Output the (X, Y) coordinate of the center of the cell containing the given text.  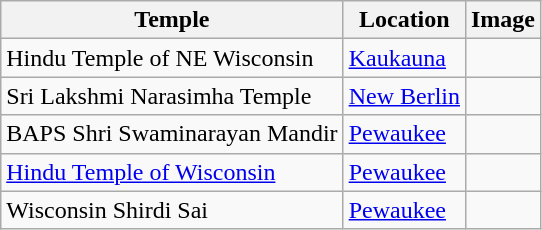
Kaukauna (404, 58)
New Berlin (404, 96)
Temple (172, 20)
Sri Lakshmi Narasimha Temple (172, 96)
Hindu Temple of Wisconsin (172, 172)
Image (502, 20)
Location (404, 20)
BAPS Shri Swaminarayan Mandir (172, 134)
Hindu Temple of NE Wisconsin (172, 58)
Wisconsin Shirdi Sai (172, 210)
